Capture the cell that displays the provided text and extract its (X, Y) central coordinate. 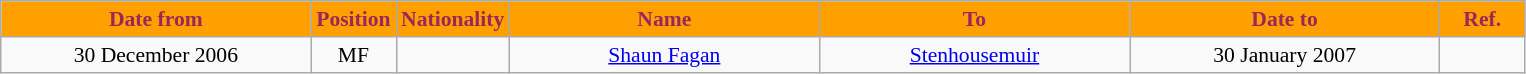
Ref. (1482, 19)
Date to (1285, 19)
Shaun Fagan (664, 55)
Stenhousemuir (974, 55)
Name (664, 19)
Nationality (452, 19)
MF (354, 55)
30 December 2006 (156, 55)
Position (354, 19)
To (974, 19)
Date from (156, 19)
30 January 2007 (1285, 55)
